Scan for the cell matching the given text and deliver its (x, y) coordinate at center. 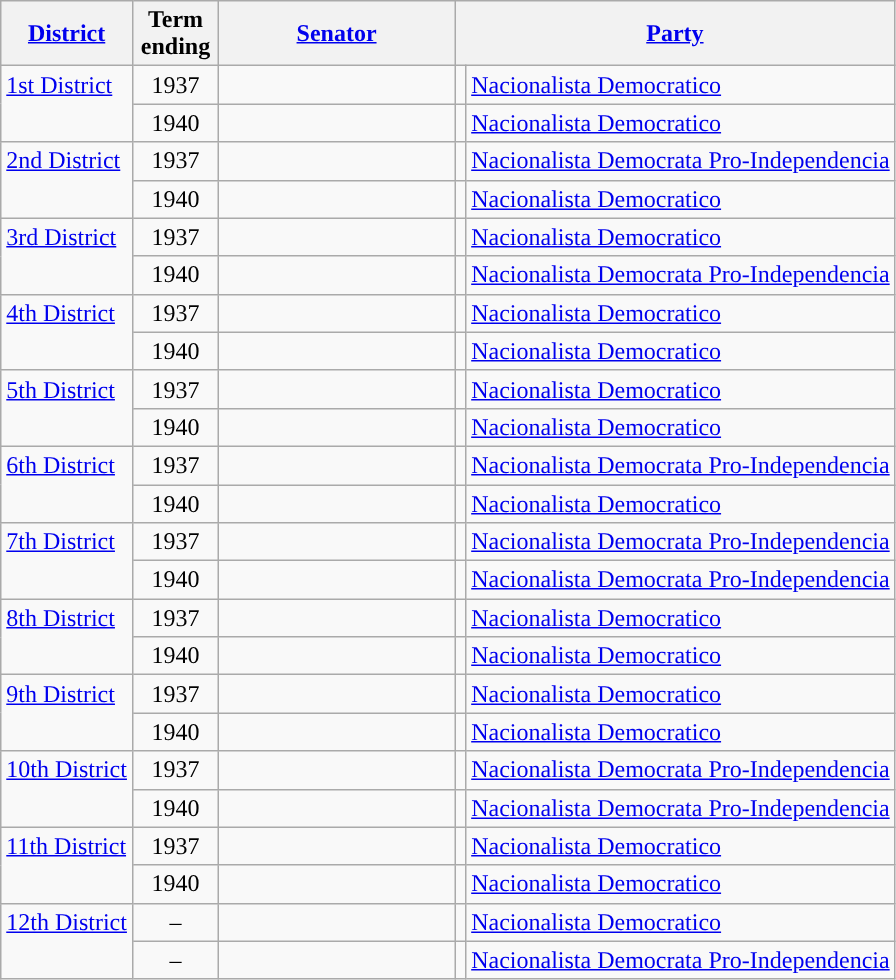
11th District (67, 865)
4th District (67, 332)
Term ending (175, 34)
Senator (337, 34)
6th District (67, 484)
5th District (67, 408)
7th District (67, 561)
District (67, 34)
Party (676, 34)
3rd District (67, 256)
9th District (67, 713)
2nd District (67, 180)
12th District (67, 941)
10th District (67, 789)
1st District (67, 104)
8th District (67, 637)
